Identify which cell holds the provided text, then report its [X, Y] central coordinate. 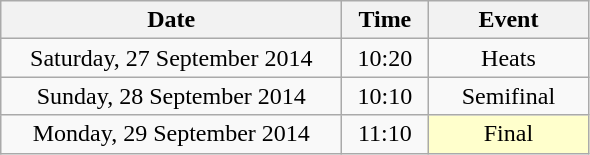
11:10 [385, 134]
Sunday, 28 September 2014 [172, 96]
Date [172, 20]
Monday, 29 September 2014 [172, 134]
10:20 [385, 58]
Heats [508, 58]
Final [508, 134]
Event [508, 20]
Time [385, 20]
Semifinal [508, 96]
10:10 [385, 96]
Saturday, 27 September 2014 [172, 58]
